Return the [X, Y] coordinate for the center point of the cell that contains the specified text.  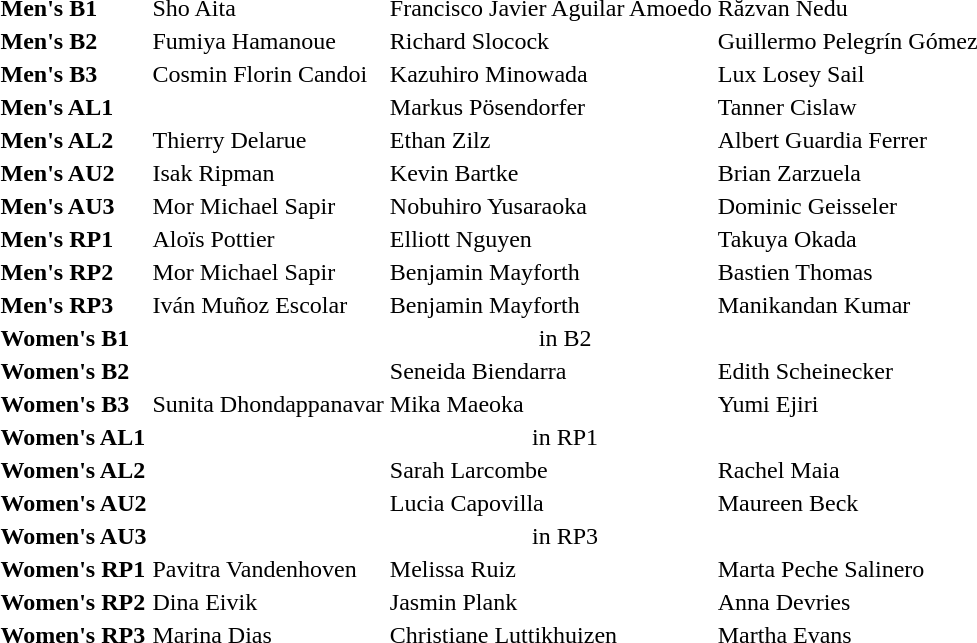
Thierry Delarue [268, 140]
Pavitra Vandenhoven [268, 569]
Fumiya Hamanoue [268, 41]
Melissa Ruiz [550, 569]
Kazuhiro Minowada [550, 74]
Dina Eivik [268, 602]
Isak Ripman [268, 173]
Jasmin Plank [550, 602]
Ethan Zilz [550, 140]
Iván Muñoz Escolar [268, 305]
Aloïs Pottier [268, 239]
Markus Pösendorfer [550, 107]
Kevin Bartke [550, 173]
Elliott Nguyen [550, 239]
Sarah Larcombe [550, 470]
Cosmin Florin Candoi [268, 74]
Sunita Dhondappanavar [268, 404]
Mika Maeoka [550, 404]
Seneida Biendarra [550, 371]
Lucia Capovilla [550, 503]
Richard Slocock [550, 41]
Nobuhiro Yusaraoka [550, 206]
